For the text-containing cell, return its midpoint in [X, Y] coordinate format. 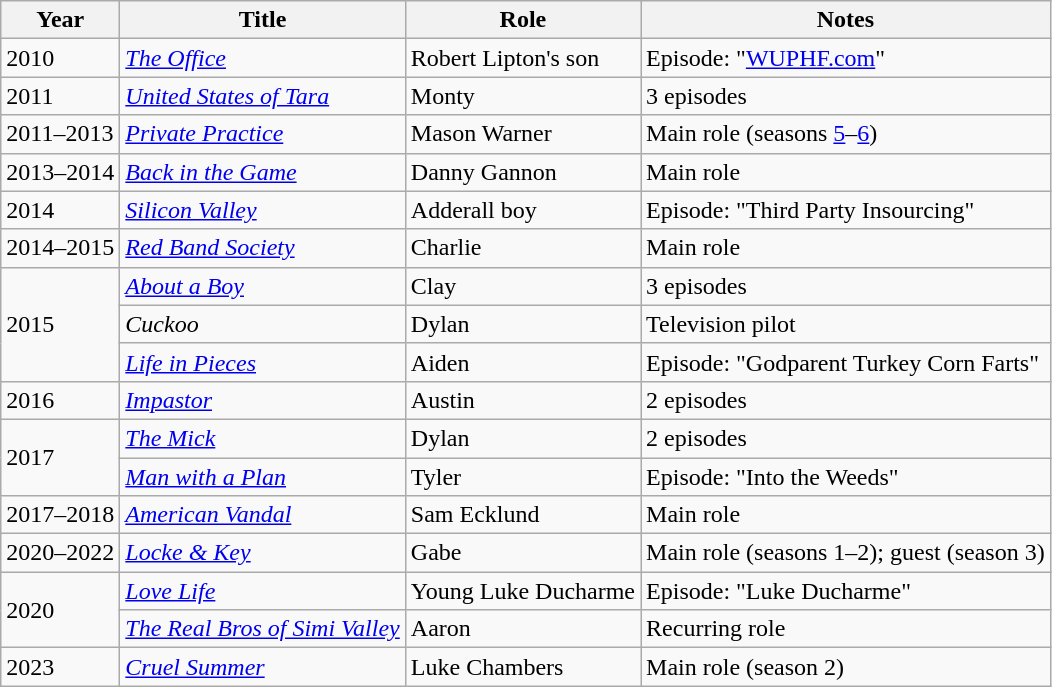
Life in Pieces [262, 362]
Episode: "Luke Ducharme" [846, 591]
2015 [60, 324]
2010 [60, 58]
Main role (seasons 5–6) [846, 134]
The Office [262, 58]
Man with a Plan [262, 477]
Episode: "WUPHF.com" [846, 58]
The Real Bros of Simi Valley [262, 629]
Love Life [262, 591]
2011 [60, 96]
2023 [60, 667]
Private Practice [262, 134]
United States of Tara [262, 96]
Episode: "Godparent Turkey Corn Farts" [846, 362]
Sam Ecklund [522, 515]
2013–2014 [60, 172]
Main role (seasons 1–2); guest (season 3) [846, 553]
Tyler [522, 477]
Main role (season 2) [846, 667]
Cuckoo [262, 324]
Monty [522, 96]
Young Luke Ducharme [522, 591]
Cruel Summer [262, 667]
Clay [522, 286]
About a Boy [262, 286]
2016 [60, 400]
Year [60, 20]
Charlie [522, 248]
Robert Lipton's son [522, 58]
Luke Chambers [522, 667]
Mason Warner [522, 134]
2017–2018 [60, 515]
2017 [60, 457]
Impastor [262, 400]
Red Band Society [262, 248]
Silicon Valley [262, 210]
Television pilot [846, 324]
Title [262, 20]
Adderall boy [522, 210]
Role [522, 20]
Gabe [522, 553]
2020–2022 [60, 553]
Danny Gannon [522, 172]
Notes [846, 20]
2020 [60, 610]
Episode: "Into the Weeds" [846, 477]
Back in the Game [262, 172]
Aiden [522, 362]
2011–2013 [60, 134]
Austin [522, 400]
The Mick [262, 438]
Aaron [522, 629]
American Vandal [262, 515]
Recurring role [846, 629]
2014–2015 [60, 248]
2014 [60, 210]
Episode: "Third Party Insourcing" [846, 210]
Locke & Key [262, 553]
